Provide the (X, Y) coordinate of the cell's center where the given text is located.  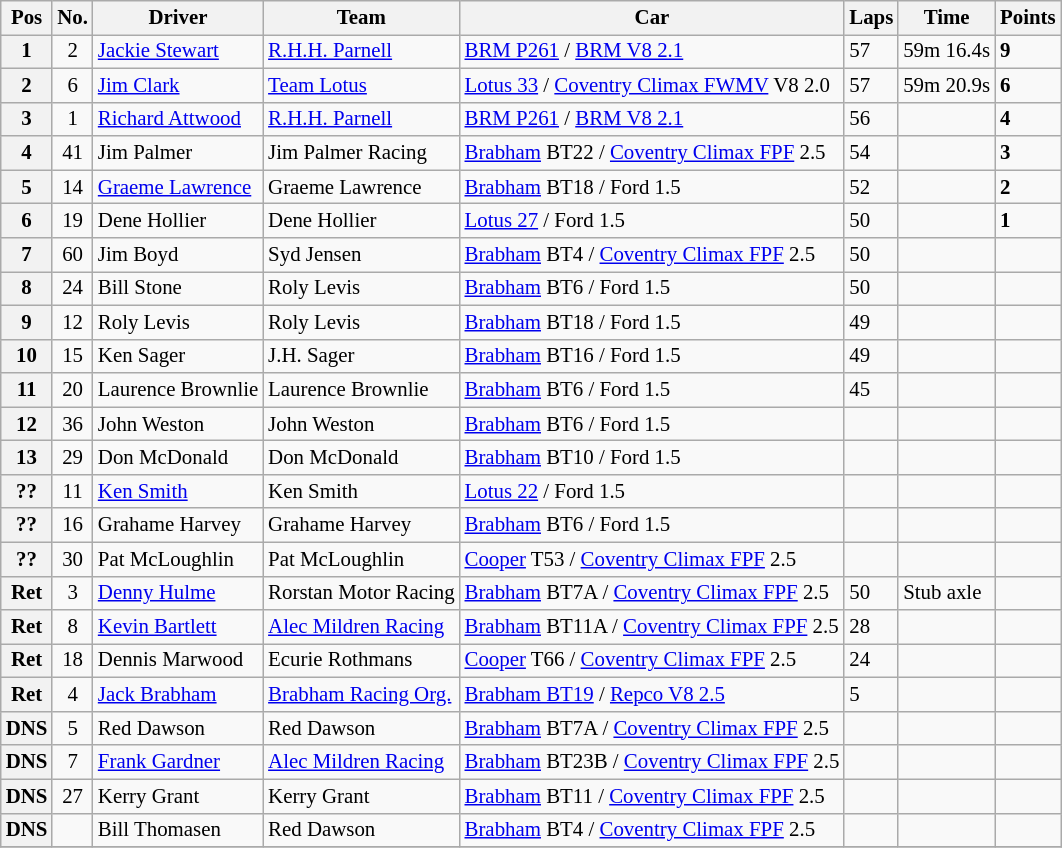
Frank Gardner (178, 762)
Team Lotus (361, 85)
Brabham Racing Org. (361, 695)
Time (946, 18)
Brabham BT11 / Coventry Climax FPF 2.5 (652, 796)
Denny Hulme (178, 593)
30 (72, 559)
Ken Sager (178, 356)
Jim Palmer (178, 153)
Jack Brabham (178, 695)
Jim Clark (178, 85)
14 (72, 187)
28 (871, 627)
36 (72, 424)
13 (27, 458)
29 (72, 458)
Brabham BT16 / Ford 1.5 (652, 356)
15 (72, 356)
45 (871, 390)
Pos (27, 18)
60 (72, 255)
Team (361, 18)
Lotus 27 / Ford 1.5 (652, 221)
10 (27, 356)
19 (72, 221)
J.H. Sager (361, 356)
Laps (871, 18)
Car (652, 18)
Bill Stone (178, 288)
Syd Jensen (361, 255)
Kevin Bartlett (178, 627)
Cooper T66 / Coventry Climax FPF 2.5 (652, 661)
41 (72, 153)
20 (72, 390)
Dennis Marwood (178, 661)
Bill Thomasen (178, 830)
Ecurie Rothmans (361, 661)
Jim Palmer Racing (361, 153)
Brabham BT23B / Coventry Climax FPF 2.5 (652, 762)
27 (72, 796)
Driver (178, 18)
Lotus 33 / Coventry Climax FWMV V8 2.0 (652, 85)
18 (72, 661)
Brabham BT19 / Repco V8 2.5 (652, 695)
Cooper T53 / Coventry Climax FPF 2.5 (652, 559)
Points (1028, 18)
Lotus 22 / Ford 1.5 (652, 491)
16 (72, 525)
No. (72, 18)
Brabham BT11A / Coventry Climax FPF 2.5 (652, 627)
Stub axle (946, 593)
Brabham BT10 / Ford 1.5 (652, 458)
Richard Attwood (178, 119)
59m 16.4s (946, 51)
56 (871, 119)
Jim Boyd (178, 255)
59m 20.9s (946, 85)
Jackie Stewart (178, 51)
54 (871, 153)
52 (871, 187)
Rorstan Motor Racing (361, 593)
Brabham BT22 / Coventry Climax FPF 2.5 (652, 153)
